Return the (x, y) coordinate for the center point of the cell that contains the specified text.  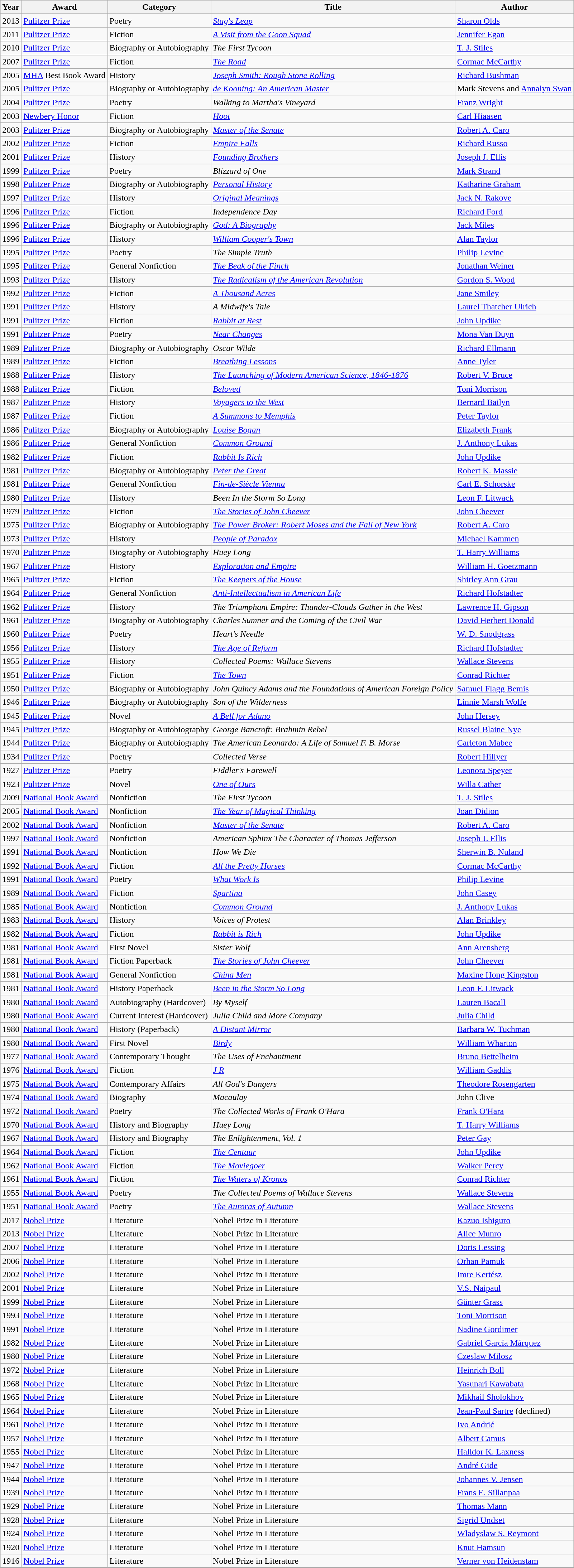
The Centaur (333, 1152)
Original Meanings (333, 198)
Richard Ford (515, 212)
Richard Russo (515, 143)
The Moviegoer (333, 1166)
Halldor K. Laxness (515, 1452)
Jack N. Rakove (515, 198)
Contemporary Thought (159, 1057)
Alice Munro (515, 1234)
Near Changes (333, 334)
2006 (11, 1261)
V.S. Naipaul (515, 1288)
Category (159, 7)
1998 (11, 184)
Heart's Needle (333, 634)
Birdy (333, 1043)
Been in the Storm So Long (333, 988)
Julia Child (515, 1015)
Robert Hillyer (515, 757)
Lauren Bacall (515, 1002)
1977 (11, 1057)
Jane Smiley (515, 293)
The Auroras of Autumn (333, 1206)
Beloved (333, 389)
Wladyslaw S. Reymont (515, 1534)
Gabriel García Márquez (515, 1343)
1974 (11, 1097)
1979 (11, 511)
Voices of Protest (333, 920)
Voyagers to the West (333, 402)
1947 (11, 1465)
William Cooper's Town (333, 239)
Spartina (333, 893)
Fiddler's Farewell (333, 770)
Lawrence H. Gipson (515, 607)
1934 (11, 757)
1957 (11, 1438)
Mikhail Sholokhov (515, 1397)
Peter Taylor (515, 416)
Barbara W. Tuchman (515, 1029)
Joseph Smith: Rough Stone Rolling (333, 75)
1956 (11, 648)
Title (333, 7)
A Summons to Memphis (333, 416)
A Distant Mirror (333, 1029)
Jack Miles (515, 225)
1985 (11, 907)
Alan Taylor (515, 239)
Collected Poems: Wallace Stevens (333, 661)
Charles Sumner and the Coming of the Civil War (333, 621)
Günter Grass (515, 1302)
Ivo Andrić (515, 1424)
2011 (11, 34)
William H. Goetzmann (515, 566)
Nadine Gordimer (515, 1329)
Fin-de-Siècle Vienna (333, 484)
Walking to Martha's Vineyard (333, 102)
1927 (11, 770)
Newbery Honor (64, 116)
MHA Best Book Award (64, 75)
André Gide (515, 1465)
Kazuo Ishiguro (515, 1220)
Peter Gay (515, 1138)
A Bell for Adano (333, 716)
Albert Camus (515, 1438)
Current Interest (Hardcover) (159, 1015)
John Hersey (515, 716)
History Paperback (159, 988)
Collected Verse (333, 757)
Stag's Leap (333, 21)
Ann Arensberg (515, 947)
Biography (159, 1097)
Gordon S. Wood (515, 280)
William Gaddis (515, 1070)
The Simple Truth (333, 252)
John Clive (515, 1097)
1973 (11, 539)
Sister Wolf (333, 947)
Julia Child and More Company (333, 1015)
Mark Strand (515, 171)
Rabbit at Rest (333, 320)
Been In the Storm So Long (333, 498)
1924 (11, 1534)
2009 (11, 797)
Anne Tyler (515, 361)
Robert K. Massie (515, 471)
Richard Ellmann (515, 348)
Joan Didion (515, 811)
John Quincy Adams and the Foundations of American Foreign Policy (333, 689)
Autobiography (Hardcover) (159, 1002)
The Keepers of the House (333, 579)
2017 (11, 1220)
Oscar Wilde (333, 348)
Elizabeth Frank (515, 430)
By Myself (333, 1002)
How We Die (333, 852)
God: A Biography (333, 225)
William Wharton (515, 1043)
1939 (11, 1493)
de Kooning: An American Master (333, 89)
Sigrid Undset (515, 1520)
2004 (11, 102)
The Radicalism of the American Revolution (333, 280)
J R (333, 1070)
1923 (11, 784)
Franz Wright (515, 102)
A Visit from the Goon Squad (333, 34)
Fiction Paperback (159, 961)
Exploration and Empire (333, 566)
1968 (11, 1384)
The Launching of Modern American Science, 1846-1876 (333, 375)
Alan Brinkley (515, 920)
What Work Is (333, 879)
Shirley Ann Grau (515, 579)
Blizzard of One (333, 171)
The Age of Reform (333, 648)
Jennifer Egan (515, 34)
The Power Broker: Robert Moses and the Fall of New York (333, 525)
Award (64, 7)
Carl E. Schorske (515, 484)
Czeslaw Milosz (515, 1356)
All God's Dangers (333, 1084)
Imre Kertész (515, 1275)
Macaulay (333, 1097)
David Herbert Donald (515, 621)
Michael Kammen (515, 539)
One of Ours (333, 784)
Sharon Olds (515, 21)
People of Paradox (333, 539)
1928 (11, 1520)
A Thousand Acres (333, 293)
Frank O'Hara (515, 1111)
Theodore Rosengarten (515, 1084)
The Enlightenment, Vol. 1 (333, 1138)
Louise Bogan (333, 430)
1976 (11, 1070)
Heinrich Boll (515, 1370)
History (Paperback) (159, 1029)
Year (11, 7)
Carleton Mabee (515, 743)
The Collected Works of Frank O'Hara (333, 1111)
2010 (11, 48)
Orhan Pamuk (515, 1261)
W. D. Snodgrass (515, 634)
Laurel Thatcher Ulrich (515, 307)
The Beak of the Finch (333, 266)
The Uses of Enchantment (333, 1057)
Doris Lessing (515, 1247)
Samuel Flagg Bemis (515, 689)
Breathing Lessons (333, 361)
Walker Percy (515, 1166)
Jean-Paul Sartre (declined) (515, 1411)
All the Pretty Horses (333, 866)
Mona Van Duyn (515, 334)
Peter the Great (333, 471)
1960 (11, 634)
Katharine Graham (515, 184)
Linnie Marsh Wolfe (515, 702)
Author (515, 7)
Johannes V. Jensen (515, 1479)
1946 (11, 702)
China Men (333, 975)
Independence Day (333, 212)
Russel Blaine Nye (515, 729)
Founding Brothers (333, 157)
Sherwin B. Nuland (515, 852)
Thomas Mann (515, 1506)
American Sphinx The Character of Thomas Jefferson (333, 839)
John Casey (515, 893)
Leonora Speyer (515, 770)
Mark Stevens and Annalyn Swan (515, 89)
1929 (11, 1506)
Robert V. Bruce (515, 375)
1916 (11, 1561)
The Triumphant Empire: Thunder-Clouds Gather in the West (333, 607)
1950 (11, 689)
Personal History (333, 184)
The American Leonardo: A Life of Samuel F. B. Morse (333, 743)
Frans E. Sillanpaa (515, 1493)
Richard Bushman (515, 75)
A Midwife's Tale (333, 307)
Rabbit is Rich (333, 934)
The Road (333, 62)
Jonathan Weiner (515, 266)
Yasunari Kawabata (515, 1384)
Bruno Bettelheim (515, 1057)
Carl Hiaasen (515, 116)
Contemporary Affairs (159, 1084)
1920 (11, 1547)
George Bancroft: Brahmin Rebel (333, 729)
Son of the Wilderness (333, 702)
Bernard Bailyn (515, 402)
The Collected Poems of Wallace Stevens (333, 1193)
Hoot (333, 116)
1983 (11, 920)
Rabbit Is Rich (333, 457)
Maxine Hong Kingston (515, 975)
The Waters of Kronos (333, 1179)
Empire Falls (333, 143)
The Town (333, 675)
Knut Hamsun (515, 1547)
Willa Cather (515, 784)
Verner von Heidenstam (515, 1561)
Anti-Intellectualism in American Life (333, 593)
The Year of Magical Thinking (333, 811)
